Output the [X, Y] coordinate of the center of the cell containing the given text.  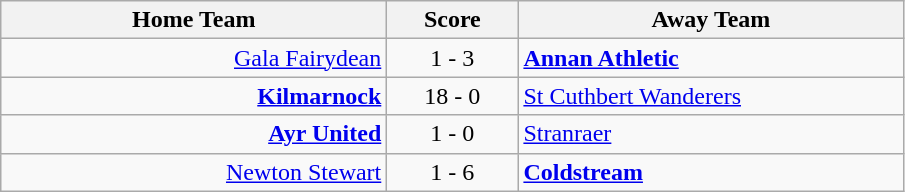
Score [452, 20]
1 - 6 [452, 172]
Kilmarnock [194, 96]
Home Team [194, 20]
1 - 0 [452, 134]
Newton Stewart [194, 172]
Ayr United [194, 134]
Gala Fairydean [194, 58]
Stranraer [711, 134]
St Cuthbert Wanderers [711, 96]
1 - 3 [452, 58]
Away Team [711, 20]
18 - 0 [452, 96]
Coldstream [711, 172]
Annan Athletic [711, 58]
